Output the [X, Y] coordinate of the center of the cell containing the given text.  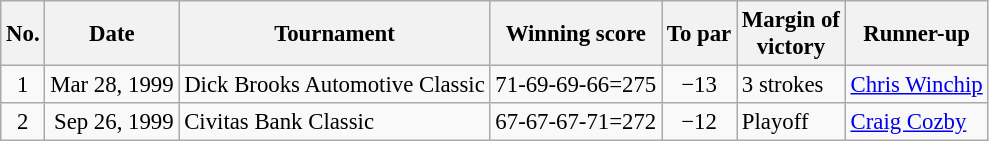
71-69-69-66=275 [576, 85]
67-67-67-71=272 [576, 122]
2 [23, 122]
Margin ofvictory [792, 34]
Tournament [334, 34]
Playoff [792, 122]
Winning score [576, 34]
−13 [700, 85]
Runner-up [916, 34]
Mar 28, 1999 [112, 85]
−12 [700, 122]
Sep 26, 1999 [112, 122]
1 [23, 85]
Craig Cozby [916, 122]
Chris Winchip [916, 85]
To par [700, 34]
Dick Brooks Automotive Classic [334, 85]
Date [112, 34]
No. [23, 34]
3 strokes [792, 85]
Civitas Bank Classic [334, 122]
